Output the [X, Y] coordinate of the center of the cell containing the given text.  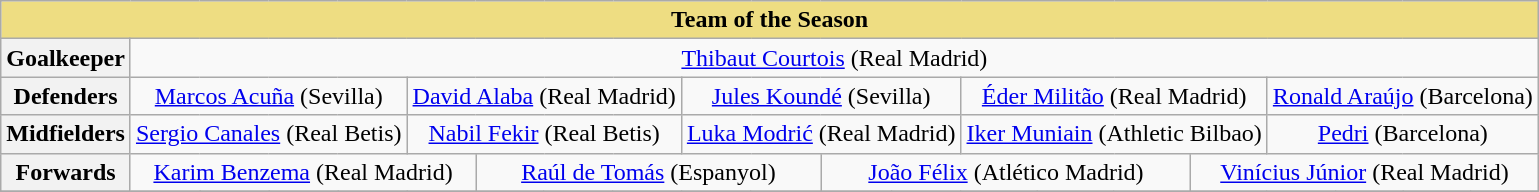
Éder Militão (Real Madrid) [1114, 96]
Forwards [66, 172]
Team of the Season [770, 20]
Karim Benzema (Real Madrid) [302, 172]
Ronald Araújo (Barcelona) [1402, 96]
Defenders [66, 96]
Vinícius Júnior (Real Madrid) [1365, 172]
Goalkeeper [66, 58]
Raúl de Tomás (Espanyol) [649, 172]
Midfielders [66, 134]
Sergio Canales (Real Betis) [268, 134]
Thibaut Courtois (Real Madrid) [834, 58]
João Félix (Atlético Madrid) [1006, 172]
Pedri (Barcelona) [1402, 134]
Luka Modrić (Real Madrid) [821, 134]
Jules Koundé (Sevilla) [821, 96]
Marcos Acuña (Sevilla) [268, 96]
Nabil Fekir (Real Betis) [544, 134]
David Alaba (Real Madrid) [544, 96]
Iker Muniain (Athletic Bilbao) [1114, 134]
